Output the [X, Y] coordinate of the center of the cell containing the given text.  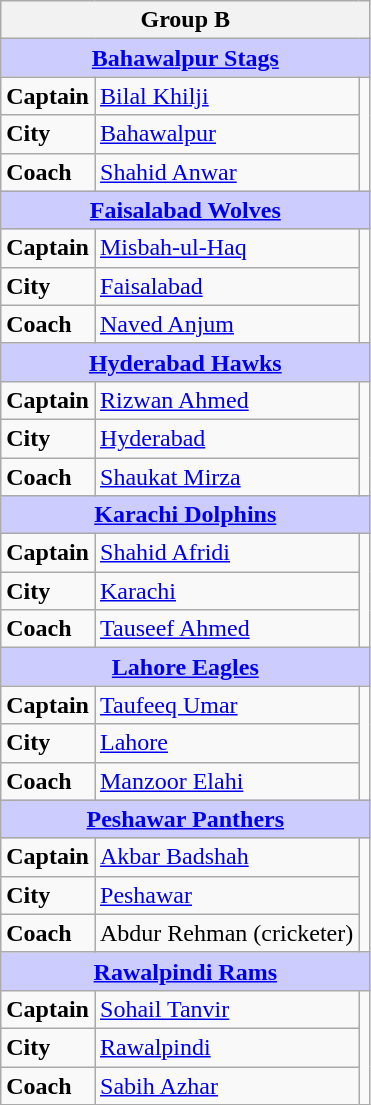
Rawalpindi Rams [186, 971]
Sohail Tanvir [226, 1009]
Tauseef Ahmed [226, 629]
Bilal Khilji [226, 96]
Peshawar Panthers [186, 819]
Karachi Dolphins [186, 515]
Rizwan Ahmed [226, 400]
Group B [186, 20]
Misbah-ul-Haq [226, 248]
Abdur Rehman (cricketer) [226, 933]
Lahore [226, 743]
Lahore Eagles [186, 667]
Peshawar [226, 895]
Naved Anjum [226, 324]
Hyderabad Hawks [186, 362]
Faisalabad Wolves [186, 210]
Manzoor Elahi [226, 781]
Akbar Badshah [226, 857]
Sabih Azhar [226, 1085]
Hyderabad [226, 438]
Faisalabad [226, 286]
Shahid Afridi [226, 553]
Shaukat Mirza [226, 477]
Bahawalpur Stags [186, 58]
Taufeeq Umar [226, 705]
Karachi [226, 591]
Rawalpindi [226, 1047]
Bahawalpur [226, 134]
Shahid Anwar [226, 172]
